Provide the [X, Y] coordinate of the cell's center where the given text is located.  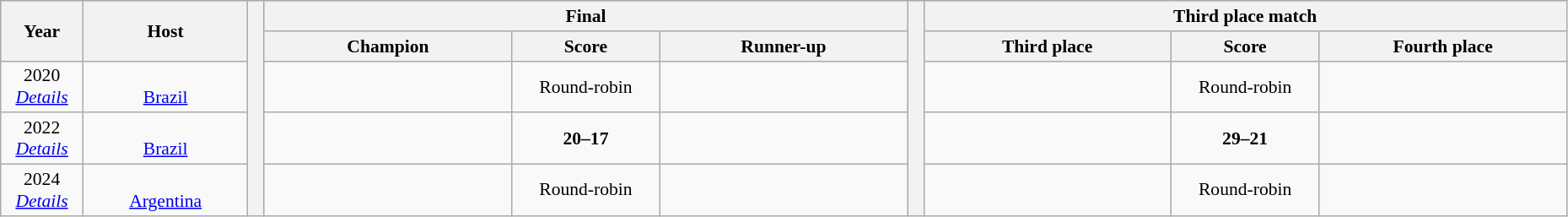
2024Details [42, 191]
Champion [388, 46]
Third place [1048, 46]
Final [585, 16]
2020Details [42, 86]
Host [165, 30]
Argentina [165, 191]
Runner-up [783, 46]
2022Details [42, 138]
29–21 [1245, 138]
Third place match [1245, 16]
Fourth place [1442, 46]
20–17 [586, 138]
Year [42, 30]
